Search for the cell housing the specified text and yield its [X, Y] center coordinate. 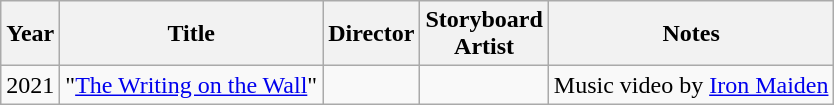
Music video by Iron Maiden [691, 85]
Year [30, 34]
Title [192, 34]
Notes [691, 34]
"The Writing on the Wall" [192, 85]
Director [372, 34]
StoryboardArtist [484, 34]
2021 [30, 85]
